Extract the (x, y) coordinate from the center of the cell holding the provided text.  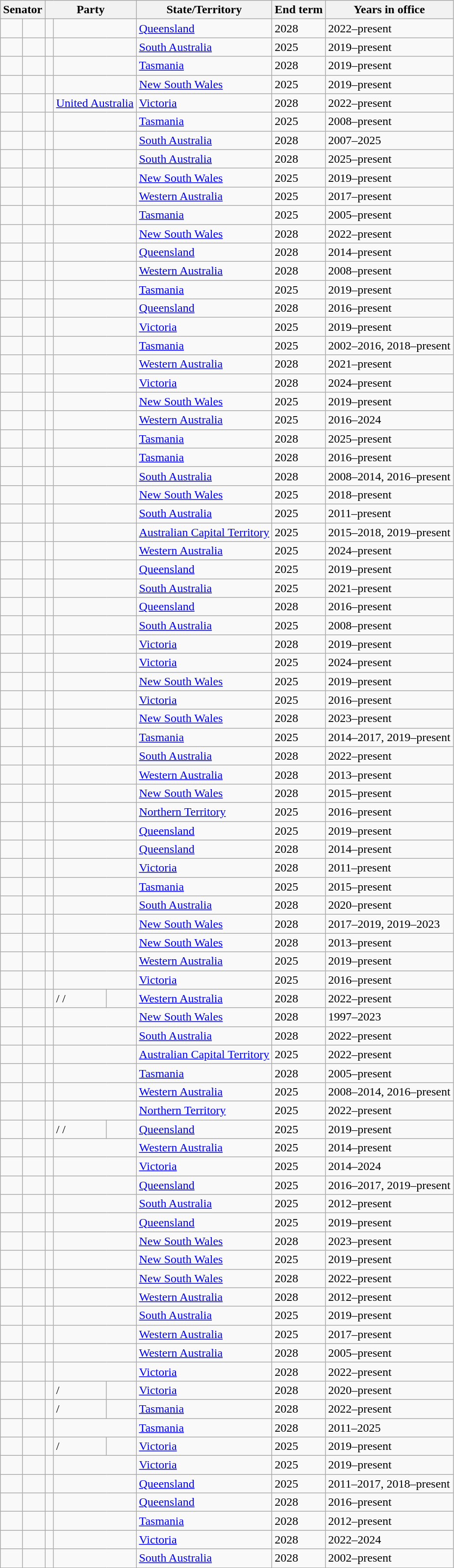
Years in office (389, 10)
2017–2019, 2019–2023 (389, 924)
2016–2024 (389, 420)
2022–2024 (389, 1540)
2011–2017, 2018–present (389, 1484)
Senator (23, 10)
End term (299, 10)
2018–present (389, 495)
1997–2023 (389, 1017)
2007–2025 (389, 140)
2002–2016, 2018–present (389, 346)
2015–2018, 2019–present (389, 532)
2002–present (389, 1558)
2014–2024 (389, 1167)
United Australia (95, 103)
2011–2025 (389, 1428)
2016–2017, 2019–present (389, 1185)
Party (91, 10)
State/Territory (204, 10)
2014–2017, 2019–present (389, 737)
